Determine the (X, Y) coordinate at the center of the cell enclosing the given text.  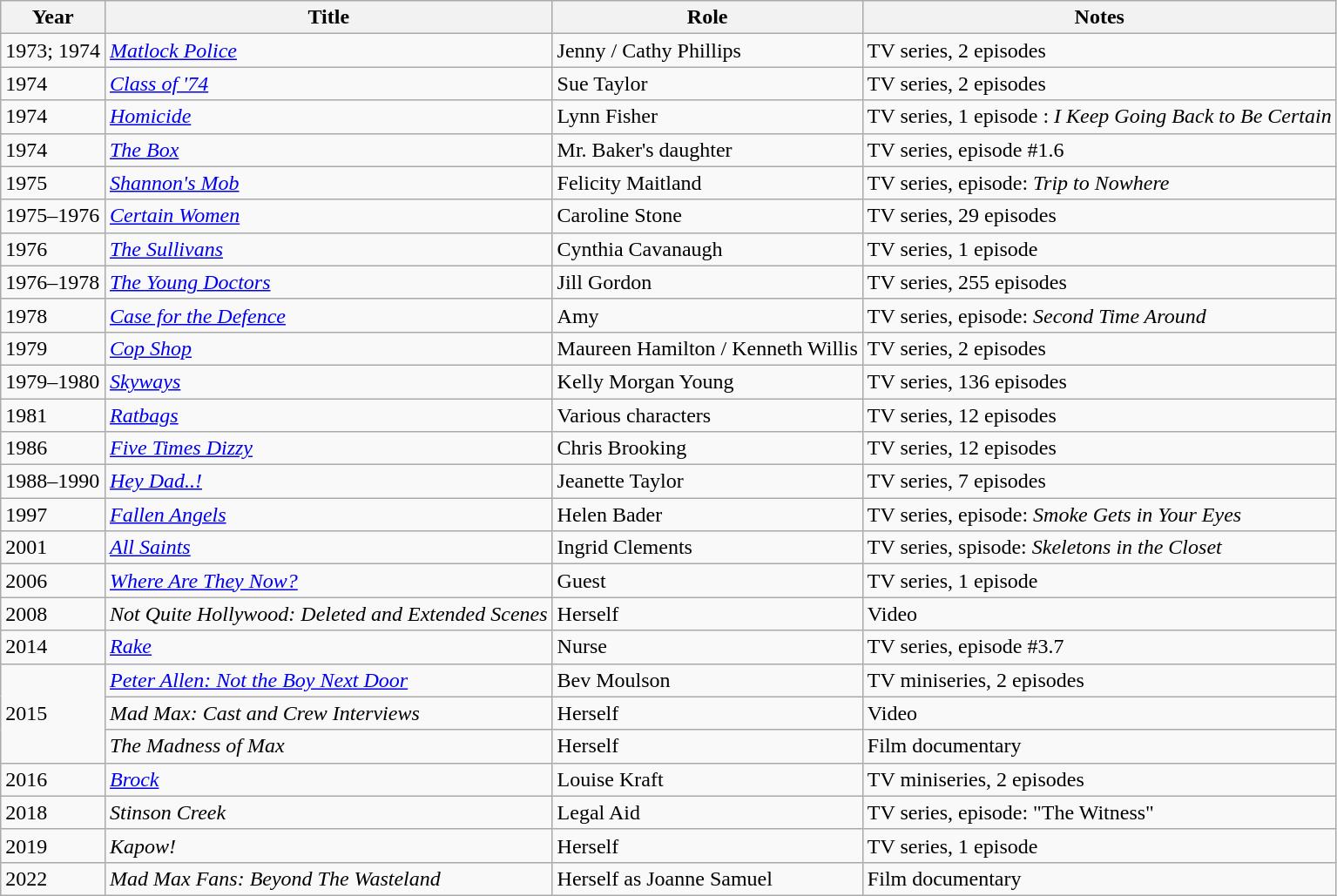
2016 (53, 779)
2008 (53, 614)
Felicity Maitland (707, 183)
TV series, episode: Smoke Gets in Your Eyes (1099, 515)
1978 (53, 315)
Sue Taylor (707, 84)
2006 (53, 581)
TV series, 29 episodes (1099, 216)
TV series, 7 episodes (1099, 482)
The Madness of Max (328, 746)
Herself as Joanne Samuel (707, 879)
Jenny / Cathy Phillips (707, 51)
Various characters (707, 415)
Mr. Baker's daughter (707, 150)
2015 (53, 713)
Homicide (328, 117)
1997 (53, 515)
Where Are They Now? (328, 581)
2018 (53, 812)
Louise Kraft (707, 779)
Stinson Creek (328, 812)
TV series, episode: Second Time Around (1099, 315)
1988–1990 (53, 482)
Class of '74 (328, 84)
Kapow! (328, 845)
2022 (53, 879)
Cop Shop (328, 348)
Notes (1099, 17)
Ratbags (328, 415)
Cynthia Cavanaugh (707, 249)
1986 (53, 448)
TV series, episode #3.7 (1099, 647)
Not Quite Hollywood: Deleted and Extended Scenes (328, 614)
1981 (53, 415)
Skyways (328, 381)
Five Times Dizzy (328, 448)
Matlock Police (328, 51)
Guest (707, 581)
Case for the Defence (328, 315)
2014 (53, 647)
Jeanette Taylor (707, 482)
Helen Bader (707, 515)
Mad Max Fans: Beyond The Wasteland (328, 879)
2019 (53, 845)
Brock (328, 779)
TV series, episode #1.6 (1099, 150)
Certain Women (328, 216)
TV series, 255 episodes (1099, 282)
TV series, spisode: Skeletons in the Closet (1099, 548)
1976–1978 (53, 282)
Fallen Angels (328, 515)
Peter Allen: Not the Boy Next Door (328, 680)
Amy (707, 315)
Maureen Hamilton / Kenneth Willis (707, 348)
Mad Max: Cast and Crew Interviews (328, 713)
1975–1976 (53, 216)
Lynn Fisher (707, 117)
1975 (53, 183)
1979 (53, 348)
Caroline Stone (707, 216)
Title (328, 17)
2001 (53, 548)
TV series, episode: "The Witness" (1099, 812)
Kelly Morgan Young (707, 381)
All Saints (328, 548)
TV series, episode: Trip to Nowhere (1099, 183)
Hey Dad..! (328, 482)
Chris Brooking (707, 448)
Ingrid Clements (707, 548)
1979–1980 (53, 381)
The Young Doctors (328, 282)
TV series, 136 episodes (1099, 381)
TV series, 1 episode : I Keep Going Back to Be Certain (1099, 117)
Bev Moulson (707, 680)
Legal Aid (707, 812)
1976 (53, 249)
Shannon's Mob (328, 183)
Year (53, 17)
Nurse (707, 647)
The Sullivans (328, 249)
The Box (328, 150)
Rake (328, 647)
Role (707, 17)
Jill Gordon (707, 282)
1973; 1974 (53, 51)
